Provide the [X, Y] coordinate of the cell's center where the given text is located.  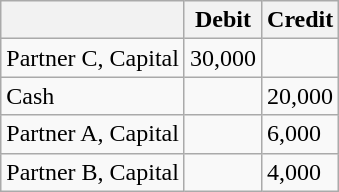
6,000 [300, 134]
Cash [93, 96]
30,000 [222, 58]
Debit [222, 20]
Partner C, Capital [93, 58]
4,000 [300, 172]
Credit [300, 20]
20,000 [300, 96]
Partner A, Capital [93, 134]
Partner B, Capital [93, 172]
